Return [x, y] of the center of cell containing provided text 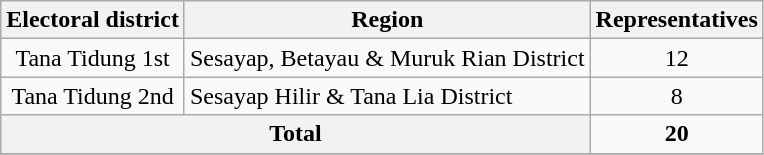
20 [676, 134]
Tana Tidung 2nd [93, 96]
Total [296, 134]
Tana Tidung 1st [93, 58]
Electoral district [93, 20]
8 [676, 96]
Sesayap, Betayau & Muruk Rian District [387, 58]
Region [387, 20]
12 [676, 58]
Representatives [676, 20]
Sesayap Hilir & Tana Lia District [387, 96]
